Extract the [x, y] coordinate from the center of the cell holding the provided text.  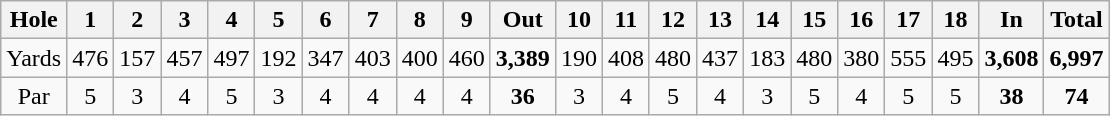
15 [814, 20]
9 [466, 20]
8 [420, 20]
555 [908, 58]
183 [768, 58]
380 [862, 58]
11 [626, 20]
437 [720, 58]
192 [278, 58]
2 [138, 20]
3,389 [522, 58]
457 [184, 58]
38 [1012, 96]
36 [522, 96]
In [1012, 20]
6 [326, 20]
408 [626, 58]
403 [372, 58]
400 [420, 58]
12 [672, 20]
157 [138, 58]
14 [768, 20]
16 [862, 20]
460 [466, 58]
13 [720, 20]
17 [908, 20]
3,608 [1012, 58]
190 [578, 58]
10 [578, 20]
74 [1076, 96]
7 [372, 20]
495 [956, 58]
18 [956, 20]
Total [1076, 20]
347 [326, 58]
Out [522, 20]
Par [34, 96]
Yards [34, 58]
476 [90, 58]
1 [90, 20]
Hole [34, 20]
497 [232, 58]
6,997 [1076, 58]
